Capture the cell that displays the provided text and extract its (X, Y) central coordinate. 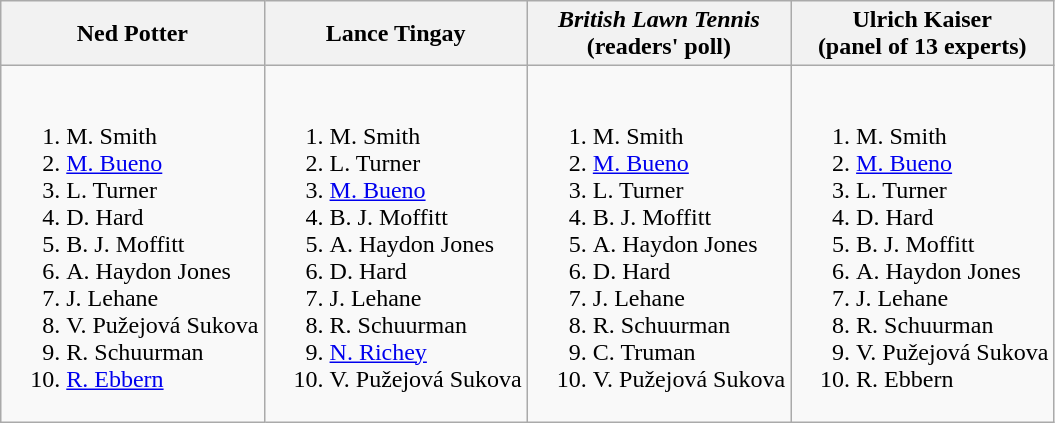
Ulrich Kaiser(panel of 13 experts) (922, 34)
Ned Potter (132, 34)
British Lawn Tennis(readers' poll) (658, 34)
M. Smith M. Bueno L. Turner D. Hard B. J. Moffitt A. Haydon Jones J. Lehane R. Schuurman V. Pužejová Sukova R. Ebbern (922, 244)
Lance Tingay (396, 34)
M. Smith L. Turner M. Bueno B. J. Moffitt A. Haydon Jones D. Hard J. Lehane R. Schuurman N. Richey V. Pužejová Sukova (396, 244)
M. Smith M. Bueno L. Turner B. J. Moffitt A. Haydon Jones D. Hard J. Lehane R. Schuurman C. Truman V. Pužejová Sukova (658, 244)
M. Smith M. Bueno L. Turner D. Hard B. J. Moffitt A. Haydon Jones J. Lehane V. Pužejová Sukova R. Schuurman R. Ebbern (132, 244)
